Return the [x, y] coordinate for the center point of the cell that contains the specified text.  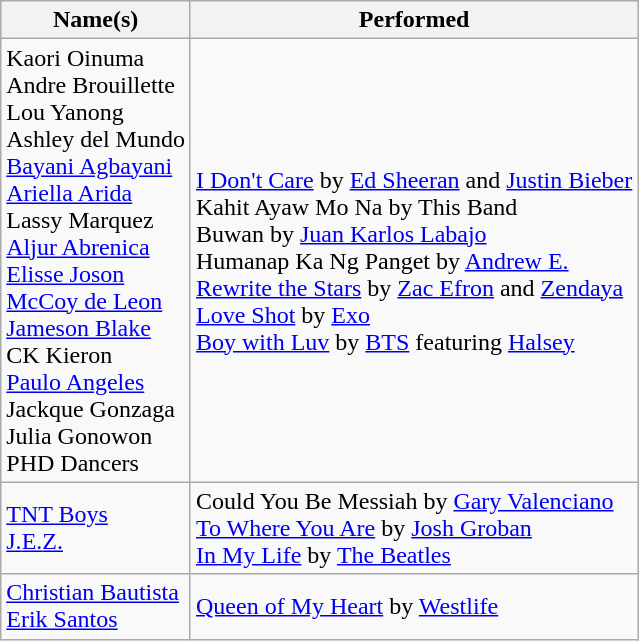
Could You Be Messiah by Gary ValencianoTo Where You Are by Josh GrobanIn My Life by The Beatles [414, 528]
Christian BautistaErik Santos [96, 606]
Name(s) [96, 20]
TNT BoysJ.E.Z. [96, 528]
Performed [414, 20]
Queen of My Heart by Westlife [414, 606]
